Detect which cell encompasses the target text, then output its (x, y) center coordinate. 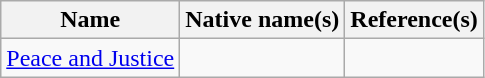
Peace and Justice (90, 58)
Reference(s) (414, 20)
Native name(s) (262, 20)
Name (90, 20)
